Return the (X, Y) coordinate for the center point of the cell that contains the specified text.  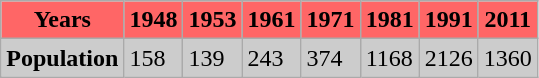
1971 (330, 20)
1961 (272, 20)
139 (212, 58)
158 (154, 58)
Years (62, 20)
374 (330, 58)
243 (272, 58)
1953 (212, 20)
2011 (508, 20)
1360 (508, 58)
Population (62, 58)
1948 (154, 20)
1168 (390, 58)
1991 (448, 20)
2126 (448, 58)
1981 (390, 20)
